Determine the [X, Y] coordinate at the center of the cell enclosing the given text.  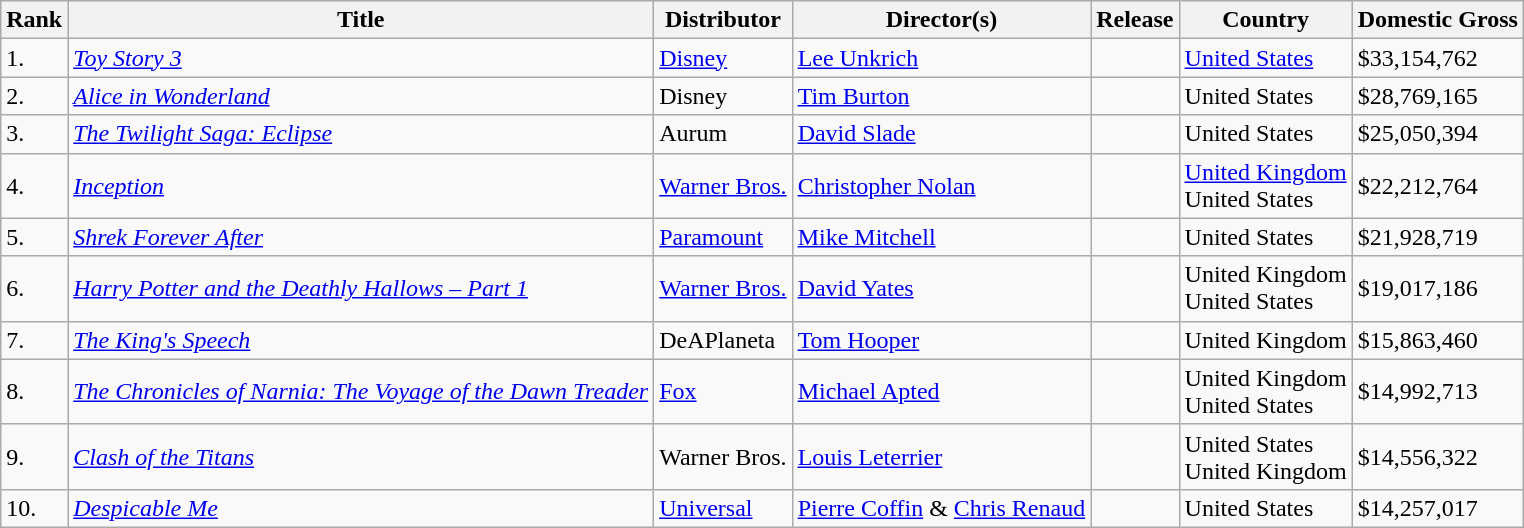
Domestic Gross [1438, 20]
Fox [723, 392]
$33,154,762 [1438, 58]
The Twilight Saga: Eclipse [361, 134]
David Slade [942, 134]
Lee Unkrich [942, 58]
7. [34, 340]
6. [34, 288]
9. [34, 456]
Clash of the Titans [361, 456]
$19,017,186 [1438, 288]
Aurum [723, 134]
Christopher Nolan [942, 186]
$21,928,719 [1438, 237]
United StatesUnited Kingdom [1266, 456]
$14,556,322 [1438, 456]
Mike Mitchell [942, 237]
Louis Leterrier [942, 456]
David Yates [942, 288]
Shrek Forever After [361, 237]
$28,769,165 [1438, 96]
Country [1266, 20]
2. [34, 96]
$14,992,713 [1438, 392]
Michael Apted [942, 392]
$14,257,017 [1438, 508]
Alice in Wonderland [361, 96]
The Chronicles of Narnia: The Voyage of the Dawn Treader [361, 392]
3. [34, 134]
10. [34, 508]
Harry Potter and the Deathly Hallows – Part 1 [361, 288]
8. [34, 392]
4. [34, 186]
5. [34, 237]
Tom Hooper [942, 340]
$22,212,764 [1438, 186]
1. [34, 58]
Pierre Coffin & Chris Renaud [942, 508]
Title [361, 20]
$25,050,394 [1438, 134]
DeAPlaneta [723, 340]
Inception [361, 186]
Release [1135, 20]
$15,863,460 [1438, 340]
Tim Burton [942, 96]
The King's Speech [361, 340]
United Kingdom [1266, 340]
Rank [34, 20]
Director(s) [942, 20]
Distributor [723, 20]
Universal [723, 508]
Toy Story 3 [361, 58]
Despicable Me [361, 508]
Paramount [723, 237]
